Return the (x, y) coordinate for the center point of the cell that contains the specified text.  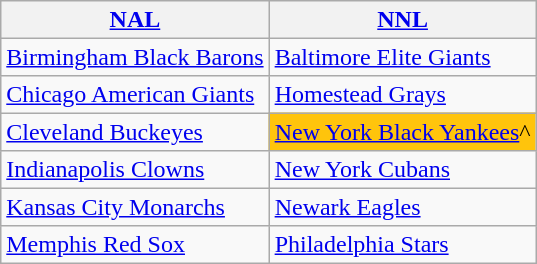
NNL (402, 20)
Memphis Red Sox (135, 244)
Philadelphia Stars (402, 244)
Newark Eagles (402, 206)
Indianapolis Clowns (135, 170)
Baltimore Elite Giants (402, 56)
Kansas City Monarchs (135, 206)
New York Cubans (402, 170)
Birmingham Black Barons (135, 56)
Chicago American Giants (135, 94)
New York Black Yankees^ (402, 132)
Homestead Grays (402, 94)
NAL (135, 20)
Cleveland Buckeyes (135, 132)
